Search for the cell housing the specified text and yield its (x, y) center coordinate. 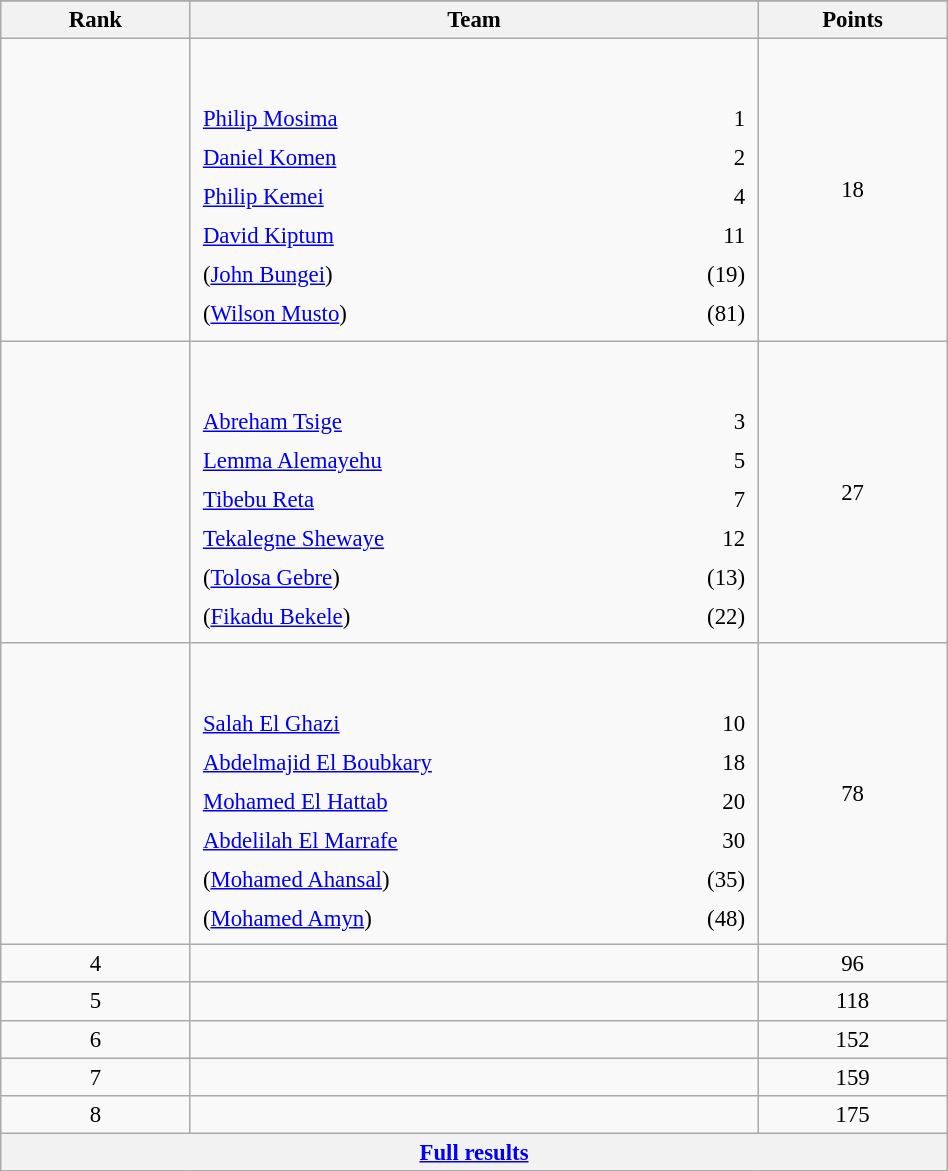
(19) (686, 275)
11 (686, 236)
Philip Mosima (408, 119)
159 (852, 1077)
3 (696, 421)
(Fikadu Bekele) (418, 616)
Salah El Ghazi 10 Abdelmajid El Boubkary 18 Mohamed El Hattab 20 Abdelilah El Marrafe 30 (Mohamed Ahansal) (35) (Mohamed Amyn) (48) (474, 794)
2 (686, 158)
8 (96, 1114)
118 (852, 1002)
Points (852, 20)
1 (686, 119)
Daniel Komen (408, 158)
(John Bungei) (408, 275)
(48) (704, 919)
Team (474, 20)
152 (852, 1039)
Rank (96, 20)
96 (852, 964)
(Tolosa Gebre) (418, 577)
175 (852, 1114)
30 (704, 840)
78 (852, 794)
6 (96, 1039)
(Mohamed Ahansal) (427, 880)
Philip Mosima 1 Daniel Komen 2 Philip Kemei 4 David Kiptum 11 (John Bungei) (19) (Wilson Musto) (81) (474, 190)
Salah El Ghazi (427, 723)
10 (704, 723)
27 (852, 492)
(Mohamed Amyn) (427, 919)
(81) (686, 314)
Tekalegne Shewaye (418, 538)
(35) (704, 880)
Abdelilah El Marrafe (427, 840)
20 (704, 801)
Philip Kemei (408, 197)
Full results (474, 1152)
Abdelmajid El Boubkary (427, 762)
12 (696, 538)
(22) (696, 616)
Tibebu Reta (418, 499)
(13) (696, 577)
Lemma Alemayehu (418, 460)
David Kiptum (408, 236)
Abreham Tsige (418, 421)
(Wilson Musto) (408, 314)
Abreham Tsige 3 Lemma Alemayehu 5 Tibebu Reta 7 Tekalegne Shewaye 12 (Tolosa Gebre) (13) (Fikadu Bekele) (22) (474, 492)
Mohamed El Hattab (427, 801)
